Pinpoint the cell where the given text exists, returning its [X, Y] midpoint coordinate. 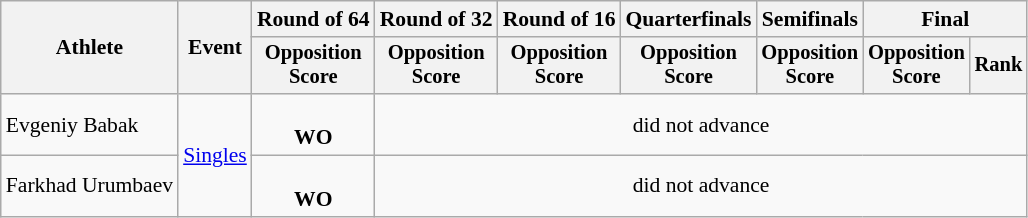
Round of 32 [436, 19]
Event [215, 48]
Singles [215, 155]
Athlete [90, 48]
Final [945, 19]
Rank [999, 66]
Semifinals [810, 19]
Round of 16 [560, 19]
Round of 64 [314, 19]
Quarterfinals [688, 19]
Farkhad Urumbaev [90, 186]
Evgeniy Babak [90, 124]
